Detect which cell encompasses the target text, then output its [X, Y] center coordinate. 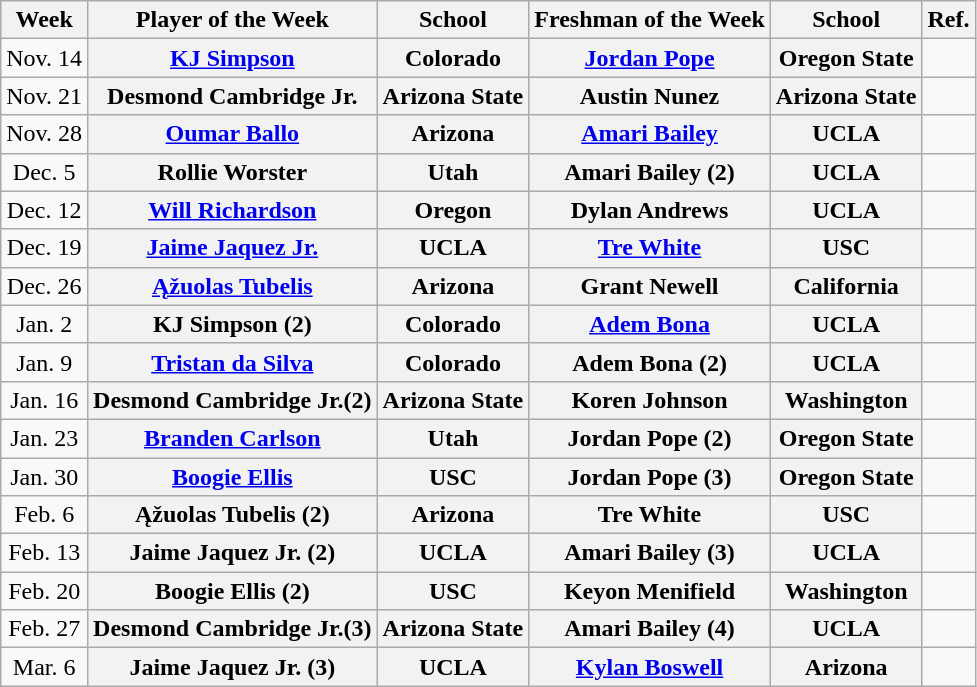
KJ Simpson [233, 58]
Adem Bona (2) [650, 362]
Desmond Cambridge Jr.(2) [233, 400]
Keyon Menifield [650, 591]
Adem Bona [650, 324]
Will Richardson [233, 210]
Freshman of the Week [650, 20]
California [846, 286]
Amari Bailey (4) [650, 629]
Boogie Ellis (2) [233, 591]
Ref. [948, 20]
Kylan Boswell [650, 667]
Dec. 19 [44, 248]
Player of the Week [233, 20]
Amari Bailey (3) [650, 553]
Koren Johnson [650, 400]
Desmond Cambridge Jr. [233, 96]
Dec. 26 [44, 286]
Tristan da Silva [233, 362]
Nov. 28 [44, 134]
Jaime Jaquez Jr. (3) [233, 667]
Feb. 27 [44, 629]
Mar. 6 [44, 667]
Jan. 2 [44, 324]
Amari Bailey (2) [650, 172]
Jan. 30 [44, 477]
KJ Simpson (2) [233, 324]
Austin Nunez [650, 96]
Amari Bailey [650, 134]
Jaime Jaquez Jr. [233, 248]
Jan. 23 [44, 438]
Oumar Ballo [233, 134]
Jordan Pope [650, 58]
Jan. 16 [44, 400]
Rollie Worster [233, 172]
Oregon [453, 210]
Dec. 5 [44, 172]
Ąžuolas Tubelis [233, 286]
Dec. 12 [44, 210]
Jordan Pope (3) [650, 477]
Desmond Cambridge Jr.(3) [233, 629]
Branden Carlson [233, 438]
Feb. 20 [44, 591]
Feb. 13 [44, 553]
Dylan Andrews [650, 210]
Nov. 14 [44, 58]
Grant Newell [650, 286]
Nov. 21 [44, 96]
Ąžuolas Tubelis (2) [233, 515]
Jordan Pope (2) [650, 438]
Feb. 6 [44, 515]
Boogie Ellis [233, 477]
Jaime Jaquez Jr. (2) [233, 553]
Jan. 9 [44, 362]
Week [44, 20]
